Identify which cell holds the provided text, then report its (x, y) central coordinate. 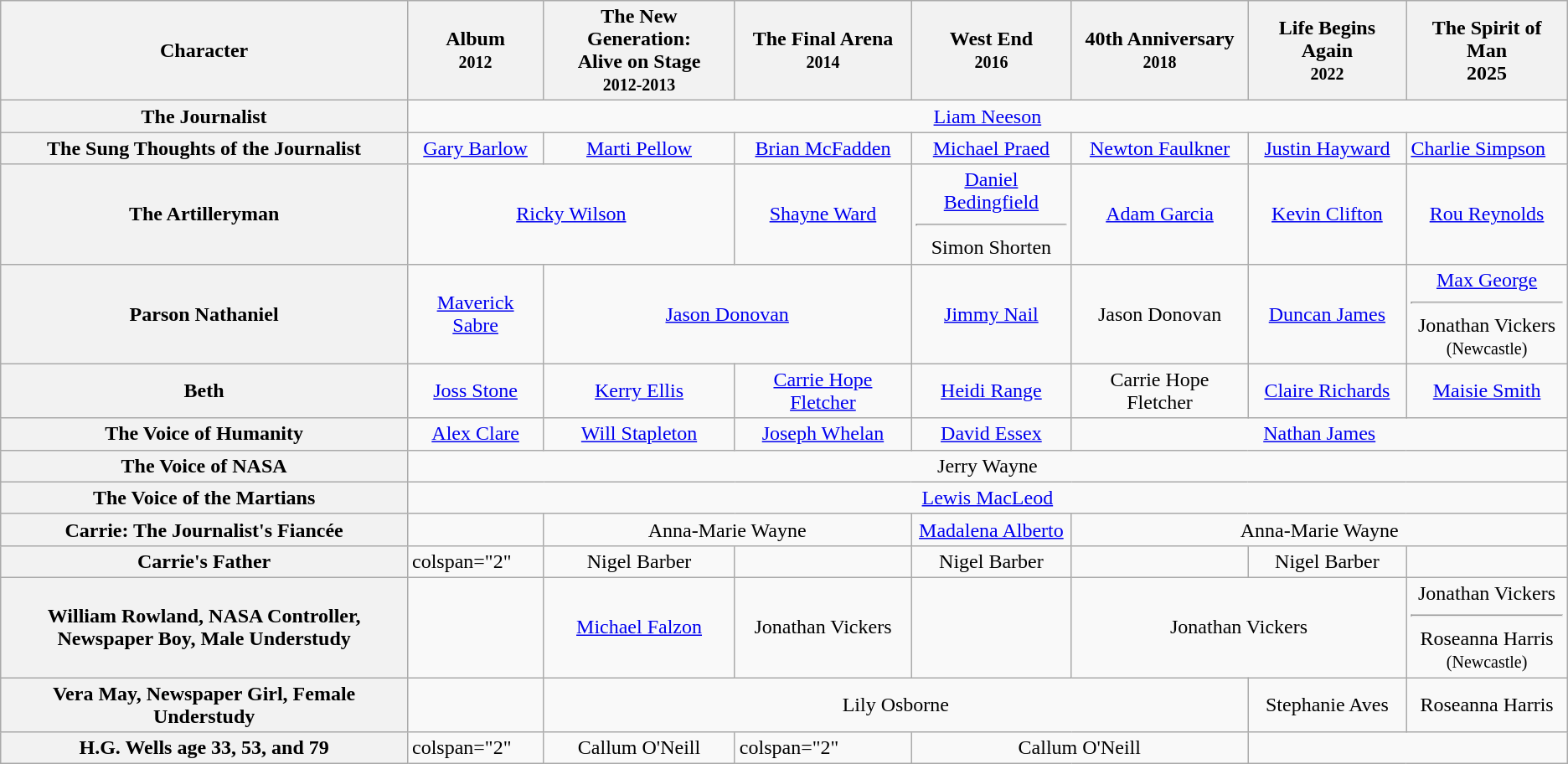
Claire Richards (1327, 390)
The Journalist (204, 116)
The Artilleryman (204, 214)
Joss Stone (475, 390)
Marti Pellow (640, 148)
Adam Garcia (1159, 214)
Rou Reynolds (1487, 214)
40th Anniversary2018 (1159, 50)
The Sung Thoughts of the Journalist (204, 148)
Jimmy Nail (992, 313)
The Final Arena2014 (823, 50)
Stephanie Aves (1327, 704)
Ricky Wilson (571, 214)
Heidi Range (992, 390)
Roseanna Harris (1487, 704)
Beth (204, 390)
The Spirit of Man2025 (1487, 50)
H.G. Wells age 33, 53, and 79 (204, 748)
Brian McFadden (823, 148)
Daniel BedingfieldSimon Shorten (992, 214)
Max GeorgeJonathan Vickers(Newcastle) (1487, 313)
Kerry Ellis (640, 390)
Charlie Simpson (1487, 148)
Jerry Wayne (987, 466)
The Voice of the Martians (204, 498)
Alex Clare (475, 434)
The Voice of Humanity (204, 434)
Newton Faulkner (1159, 148)
Lewis MacLeod (987, 498)
West End2016 (992, 50)
Shayne Ward (823, 214)
Kevin Clifton (1327, 214)
Nathan James (1319, 434)
Jonathan VickersRoseanna Harris(Newcastle) (1487, 627)
Will Stapleton (640, 434)
Carrie's Father (204, 561)
Parson Nathaniel (204, 313)
Maverick Sabre (475, 313)
Gary Barlow (475, 148)
The Voice of NASA (204, 466)
Madalena Alberto (992, 529)
Duncan James (1327, 313)
Justin Hayward (1327, 148)
Maisie Smith (1487, 390)
Lily Osborne (896, 704)
Carrie: The Journalist's Fiancée (204, 529)
Vera May, Newspaper Girl, Female Understudy (204, 704)
Album2012 (475, 50)
Michael Praed (992, 148)
The New Generation:Alive on Stage2012-2013 (640, 50)
Michael Falzon (640, 627)
William Rowland, NASA Controller, Newspaper Boy, Male Understudy (204, 627)
Liam Neeson (987, 116)
Life Begins Again2022 (1327, 50)
Joseph Whelan (823, 434)
Character (204, 50)
David Essex (992, 434)
